Determine the [x, y] coordinate at the center of the cell enclosing the given text.  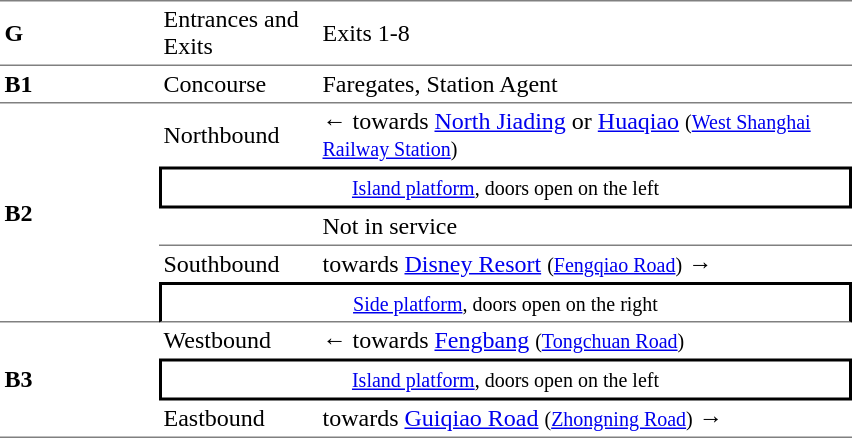
Concourse [238, 85]
Northbound [238, 136]
B1 [80, 85]
Westbound [238, 340]
← towards North Jiading or Huaqiao (West Shanghai Railway Station) [585, 136]
Eastbound [238, 419]
B3 [80, 380]
Exits 1-8 [585, 33]
towards Guiqiao Road (Zhongning Road) → [585, 419]
Faregates, Station Agent [585, 85]
Not in service [585, 227]
← towards Fengbang (Tongchuan Road) [585, 340]
towards Disney Resort (Fengqiao Road) → [585, 264]
Entrances and Exits [238, 33]
B2 [80, 214]
Southbound [238, 264]
G [80, 33]
Side platform, doors open on the right [506, 302]
